Determine the [X, Y] coordinate at the center of the cell enclosing the given text.  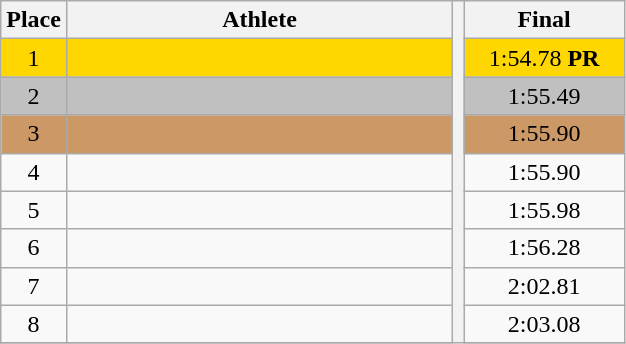
1:55.49 [544, 96]
1 [34, 58]
1:55.98 [544, 210]
2:03.08 [544, 324]
1:54.78 PR [544, 58]
4 [34, 172]
3 [34, 134]
2 [34, 96]
2:02.81 [544, 286]
Place [34, 20]
5 [34, 210]
8 [34, 324]
Final [544, 20]
Athlete [259, 20]
6 [34, 248]
1:56.28 [544, 248]
7 [34, 286]
